Pinpoint the cell where the given text exists, returning its (x, y) midpoint coordinate. 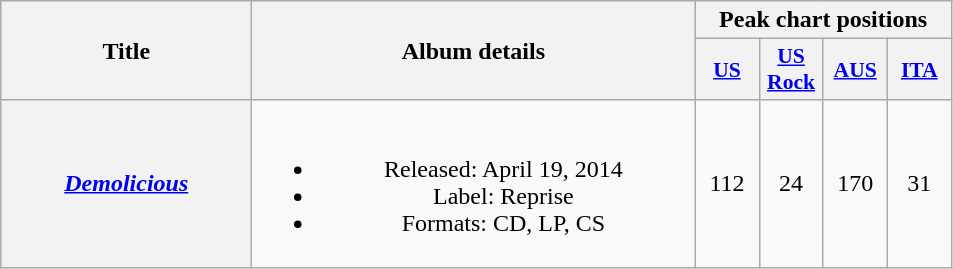
Peak chart positions (823, 20)
AUS (855, 70)
31 (919, 184)
US (727, 70)
Released: April 19, 2014Label: RepriseFormats: CD, LP, CS (474, 184)
ITA (919, 70)
Demolicious (126, 184)
112 (727, 184)
USRock (791, 70)
Title (126, 50)
Album details (474, 50)
170 (855, 184)
24 (791, 184)
